Find where the given text appears and provide that cell's center as (X, Y) coordinate. 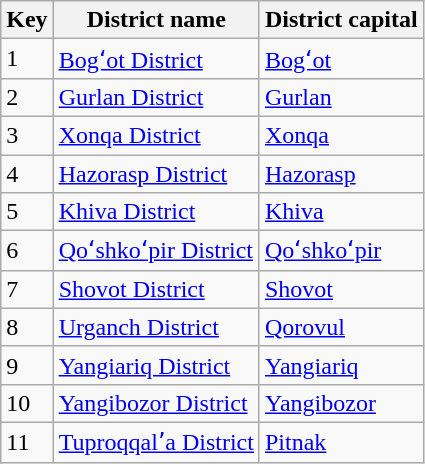
10 (27, 403)
Hazorasp District (156, 173)
Qoʻshkoʻpir District (156, 251)
Khiva District (156, 212)
Yangibozor District (156, 403)
Qoʻshkoʻpir (341, 251)
Xonqa (341, 135)
3 (27, 135)
Shovot District (156, 289)
Key (27, 20)
Urganch District (156, 327)
2 (27, 97)
Gurlan (341, 97)
District name (156, 20)
Khiva (341, 212)
Pitnak (341, 442)
11 (27, 442)
5 (27, 212)
4 (27, 173)
8 (27, 327)
Yangiariq District (156, 365)
Tuproqqalʼa District (156, 442)
9 (27, 365)
6 (27, 251)
Gurlan District (156, 97)
1 (27, 59)
Hazorasp (341, 173)
Bogʻot District (156, 59)
7 (27, 289)
Bogʻot (341, 59)
Yangibozor (341, 403)
District capital (341, 20)
Shovot (341, 289)
Xonqa District (156, 135)
Qorovul (341, 327)
Yangiariq (341, 365)
